Scan for the cell matching the given text and deliver its [x, y] coordinate at center. 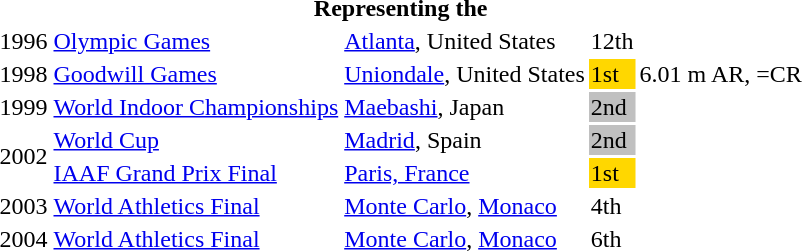
4th [612, 206]
Goodwill Games [196, 74]
Atlanta, United States [465, 41]
World Indoor Championships [196, 107]
IAAF Grand Prix Final [196, 173]
Paris, France [465, 173]
World Cup [196, 140]
Madrid, Spain [465, 140]
Olympic Games [196, 41]
Uniondale, United States [465, 74]
Monte Carlo, Monaco [465, 206]
World Athletics Final [196, 206]
Maebashi, Japan [465, 107]
12th [612, 41]
